Return (x, y) of the center of cell containing provided text 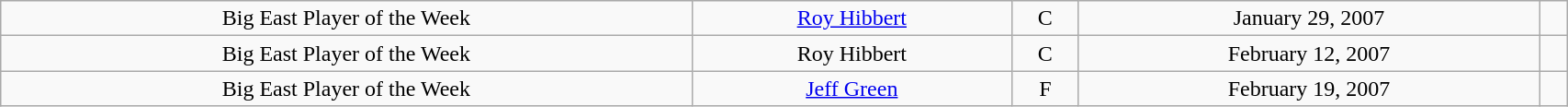
February 19, 2007 (1309, 89)
January 29, 2007 (1309, 18)
Jeff Green (852, 89)
F (1045, 89)
February 12, 2007 (1309, 53)
